Locate the cell with the specified text and output its [x, y] center coordinate. 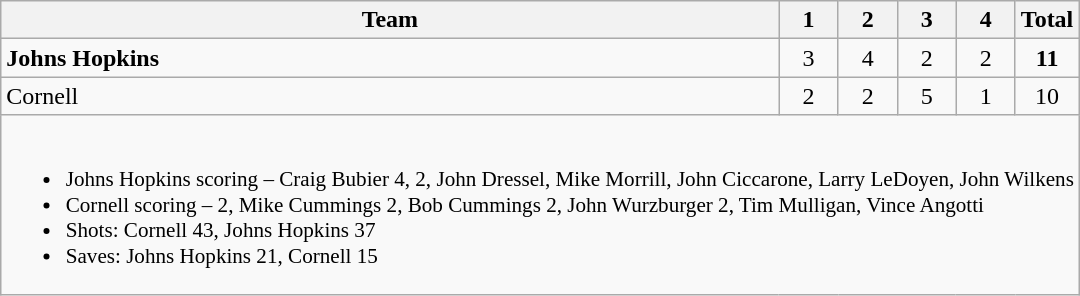
5 [926, 96]
Cornell [390, 96]
11 [1047, 58]
Johns Hopkins [390, 58]
Total [1047, 20]
Team [390, 20]
10 [1047, 96]
